For the text-containing cell, return its midpoint in (x, y) coordinate format. 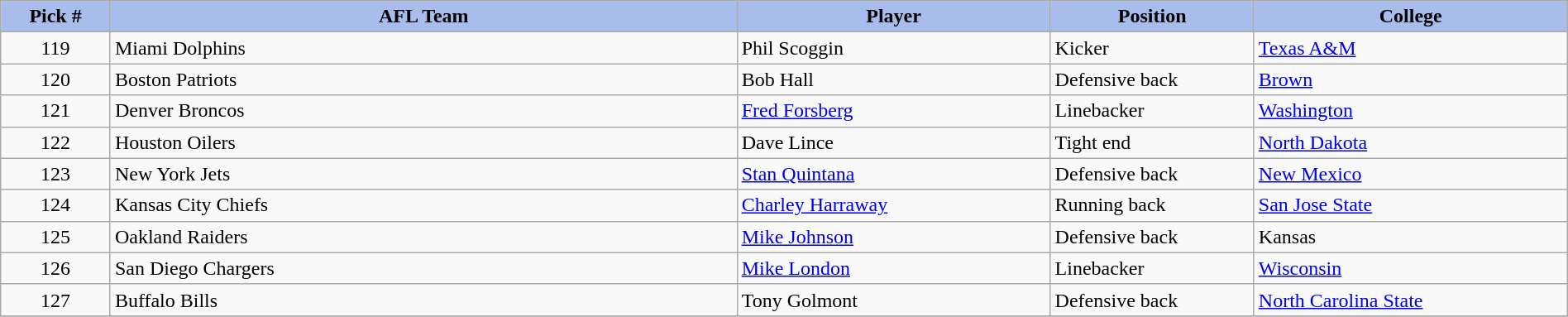
Houston Oilers (423, 142)
123 (56, 174)
Kicker (1152, 48)
Pick # (56, 17)
Brown (1411, 79)
Tony Golmont (893, 300)
Texas A&M (1411, 48)
Kansas (1411, 237)
Phil Scoggin (893, 48)
Denver Broncos (423, 111)
Washington (1411, 111)
Oakland Raiders (423, 237)
124 (56, 205)
Stan Quintana (893, 174)
North Carolina State (1411, 300)
Running back (1152, 205)
Mike London (893, 268)
Fred Forsberg (893, 111)
127 (56, 300)
College (1411, 17)
Bob Hall (893, 79)
Wisconsin (1411, 268)
New Mexico (1411, 174)
Position (1152, 17)
Player (893, 17)
122 (56, 142)
North Dakota (1411, 142)
126 (56, 268)
119 (56, 48)
New York Jets (423, 174)
AFL Team (423, 17)
125 (56, 237)
Miami Dolphins (423, 48)
Boston Patriots (423, 79)
Dave Lince (893, 142)
Tight end (1152, 142)
Charley Harraway (893, 205)
121 (56, 111)
San Diego Chargers (423, 268)
120 (56, 79)
Mike Johnson (893, 237)
San Jose State (1411, 205)
Kansas City Chiefs (423, 205)
Buffalo Bills (423, 300)
